Locate the cell with the specified text and output its (x, y) center coordinate. 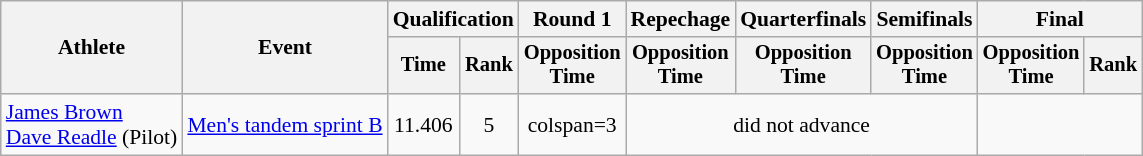
Time (424, 66)
Qualification (454, 19)
Final (1060, 19)
Quarterfinals (803, 19)
Repechage (681, 19)
James BrownDave Readle (Pilot) (92, 124)
colspan=3 (572, 124)
did not advance (802, 124)
11.406 (424, 124)
Athlete (92, 48)
Round 1 (572, 19)
5 (489, 124)
Men's tandem sprint B (284, 124)
Event (284, 48)
Semifinals (924, 19)
